Detect which cell encompasses the target text, then output its (x, y) center coordinate. 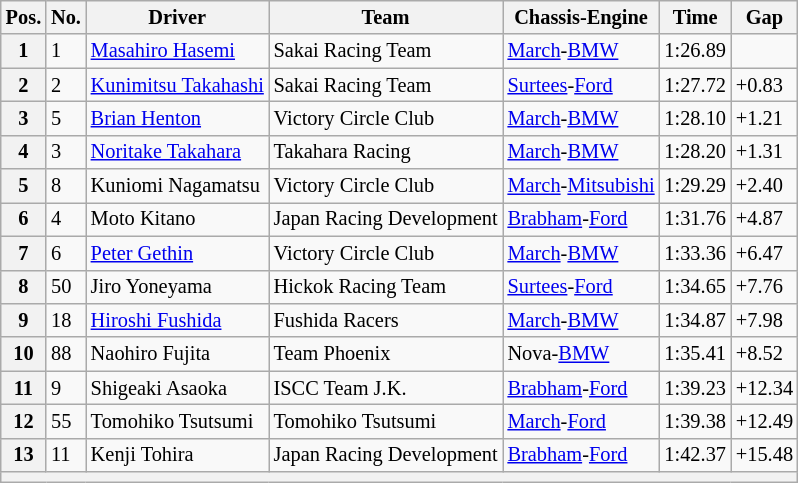
1:42.37 (694, 455)
1:31.76 (694, 219)
Masahiro Hasemi (178, 51)
Team Phoenix (386, 354)
+7.98 (764, 320)
Hickok Racing Team (386, 287)
1:39.38 (694, 421)
Peter Gethin (178, 253)
Chassis-Engine (582, 17)
+0.83 (764, 85)
March-Ford (582, 421)
Pos. (24, 17)
Shigeaki Asaoka (178, 388)
50 (66, 287)
+15.48 (764, 455)
Brian Henton (178, 118)
1:35.41 (694, 354)
18 (66, 320)
March-Mitsubishi (582, 186)
ISCC Team J.K. (386, 388)
+7.76 (764, 287)
+12.34 (764, 388)
13 (24, 455)
Time (694, 17)
Gap (764, 17)
1:34.65 (694, 287)
7 (24, 253)
1:39.23 (694, 388)
+4.87 (764, 219)
1:28.20 (694, 152)
1:27.72 (694, 85)
+1.21 (764, 118)
1:29.29 (694, 186)
88 (66, 354)
Kenji Tohira (178, 455)
Jiro Yoneyama (178, 287)
Team (386, 17)
Kunimitsu Takahashi (178, 85)
1:26.89 (694, 51)
+1.31 (764, 152)
Takahara Racing (386, 152)
Hiroshi Fushida (178, 320)
55 (66, 421)
1:28.10 (694, 118)
Noritake Takahara (178, 152)
+2.40 (764, 186)
Naohiro Fujita (178, 354)
1:34.87 (694, 320)
Kuniomi Nagamatsu (178, 186)
10 (24, 354)
Driver (178, 17)
Fushida Racers (386, 320)
+8.52 (764, 354)
+6.47 (764, 253)
No. (66, 17)
Moto Kitano (178, 219)
12 (24, 421)
Nova-BMW (582, 354)
1:33.36 (694, 253)
+12.49 (764, 421)
